Return the (x, y) coordinate for the center point of the cell that contains the specified text.  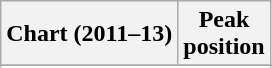
Peakposition (224, 34)
Chart (2011–13) (90, 34)
